Search for the cell housing the specified text and yield its [X, Y] center coordinate. 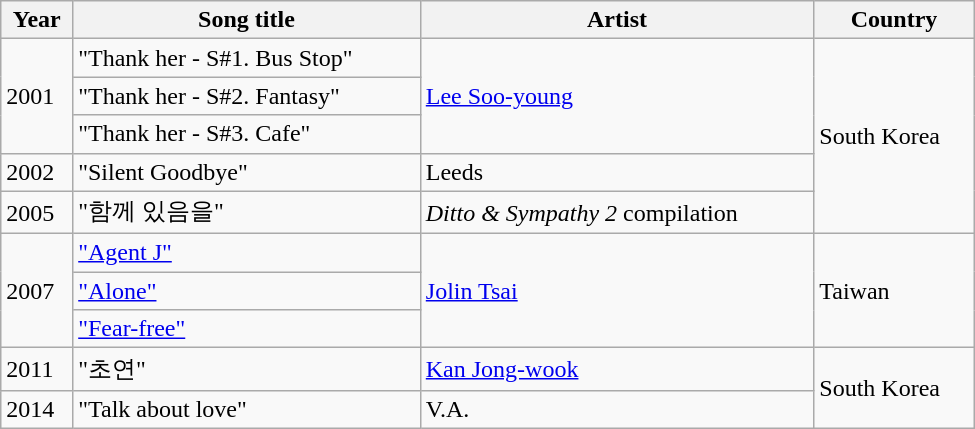
"함께 있음을" [247, 212]
V.A. [617, 409]
Jolin Tsai [617, 291]
Ditto & Sympathy 2 compilation [617, 212]
"Talk about love" [247, 409]
Leeds [617, 172]
Lee Soo-young [617, 96]
Artist [617, 20]
Kan Jong-wook [617, 370]
"초연" [247, 370]
"Alone" [247, 291]
Year [37, 20]
"Agent J" [247, 253]
2014 [37, 409]
2001 [37, 96]
"Thank her - S#2. Fantasy" [247, 96]
"Silent Goodbye" [247, 172]
Song title [247, 20]
2007 [37, 291]
"Thank her - S#3. Cafe" [247, 134]
"Thank her - S#1. Bus Stop" [247, 58]
Country [894, 20]
2002 [37, 172]
Taiwan [894, 291]
2011 [37, 370]
2005 [37, 212]
"Fear-free" [247, 329]
